Detect which cell encompasses the target text, then output its (X, Y) center coordinate. 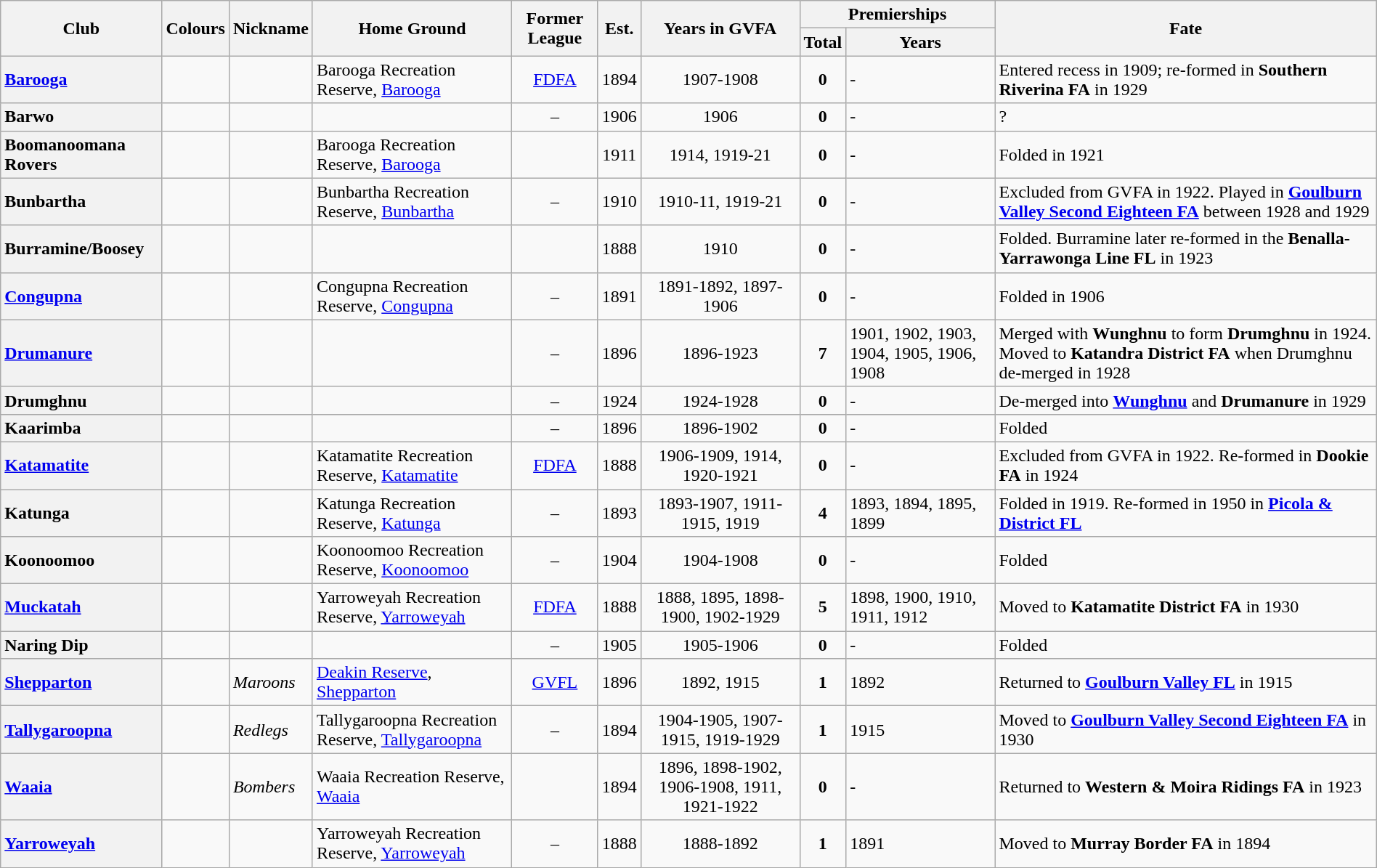
Moved to Murray Border FA in 1894 (1185, 844)
1904-1908 (720, 561)
Shepparton (81, 683)
Naring Dip (81, 645)
1892 (921, 683)
1892, 1915 (720, 683)
Merged with Wunghnu to form Drumghnu in 1924. Moved to Katandra District FA when Drumghnu de-merged in 1928 (1185, 353)
1905-1906 (720, 645)
1905 (619, 645)
Congupna Recreation Reserve, Congupna (412, 296)
1896-1923 (720, 353)
Yarroweyah (81, 844)
Waaia Recreation Reserve, Waaia (412, 787)
1893, 1894, 1895, 1899 (921, 513)
Kaarimba (81, 428)
1888, 1895, 1898-1900, 1902-1929 (720, 607)
1896-1902 (720, 428)
Redlegs (270, 729)
? (1185, 117)
Moved to Goulburn Valley Second Eighteen FA in 1930 (1185, 729)
Colours (195, 28)
1888-1892 (720, 844)
Muckatah (81, 607)
Katunga (81, 513)
Returned to Western & Moira Ridings FA in 1923 (1185, 787)
Years (921, 42)
1904 (619, 561)
Burramine/Boosey (81, 248)
Home Ground (412, 28)
1924 (619, 400)
Total (823, 42)
1924-1928 (720, 400)
Bunbartha (81, 202)
5 (823, 607)
Katunga Recreation Reserve, Katunga (412, 513)
Folded in 1919. Re-formed in 1950 in Picola & District FL (1185, 513)
Excluded from GVFA in 1922. Played in Goulburn Valley Second Eighteen FA between 1928 and 1929 (1185, 202)
1914, 1919-21 (720, 154)
Est. (619, 28)
Boomanoomana Rovers (81, 154)
Moved to Katamatite District FA in 1930 (1185, 607)
1915 (921, 729)
Entered recess in 1909; re-formed in Southern Riverina FA in 1929 (1185, 80)
Excluded from GVFA in 1922. Re-formed in Dookie FA in 1924 (1185, 465)
Folded in 1906 (1185, 296)
1891-1892, 1897-1906 (720, 296)
Tallygaroopna Recreation Reserve, Tallygaroopna (412, 729)
Club (81, 28)
Koonoomoo Recreation Reserve, Koonoomoo (412, 561)
7 (823, 353)
1896, 1898-1902, 1906-1908, 1911, 1921-1922 (720, 787)
Drumanure (81, 353)
Drumghnu (81, 400)
Folded in 1921 (1185, 154)
De-merged into Wunghnu and Drumanure in 1929 (1185, 400)
Years in GVFA (720, 28)
Maroons (270, 683)
1907-1908 (720, 80)
1911 (619, 154)
1893 (619, 513)
Tallygaroopna (81, 729)
GVFL (555, 683)
Waaia (81, 787)
Folded. Burramine later re-formed in the Benalla-Yarrawonga Line FL in 1923 (1185, 248)
Koonoomoo (81, 561)
Fate (1185, 28)
Bunbartha Recreation Reserve, Bunbartha (412, 202)
Barwo (81, 117)
1906-1909, 1914, 1920-1921 (720, 465)
Returned to Goulburn Valley FL in 1915 (1185, 683)
Premierships (898, 15)
4 (823, 513)
1898, 1900, 1910, 1911, 1912 (921, 607)
1901, 1902, 1903, 1904, 1905, 1906, 1908 (921, 353)
Katamatite (81, 465)
Barooga (81, 80)
1904-1905, 1907-1915, 1919-1929 (720, 729)
Former League (555, 28)
1910-11, 1919-21 (720, 202)
Katamatite Recreation Reserve, Katamatite (412, 465)
Nickname (270, 28)
1893-1907, 1911-1915, 1919 (720, 513)
Congupna (81, 296)
Deakin Reserve, Shepparton (412, 683)
Bombers (270, 787)
